Output the (X, Y) coordinate of the center of the cell containing the given text.  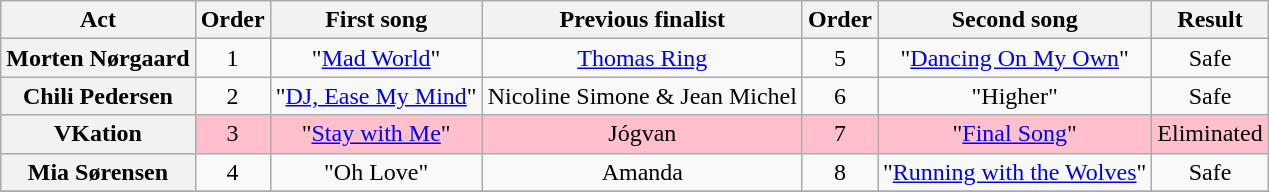
Morten Nørgaard (98, 58)
VKation (98, 134)
"Oh Love" (376, 172)
Jógvan (642, 134)
Amanda (642, 172)
Thomas Ring (642, 58)
Eliminated (1210, 134)
2 (232, 96)
Second song (1015, 20)
Previous finalist (642, 20)
First song (376, 20)
"Higher" (1015, 96)
5 (840, 58)
Act (98, 20)
4 (232, 172)
"DJ, Ease My Mind" (376, 96)
"Mad World" (376, 58)
"Running with the Wolves" (1015, 172)
"Dancing On My Own" (1015, 58)
Result (1210, 20)
6 (840, 96)
Mia Sørensen (98, 172)
7 (840, 134)
Chili Pedersen (98, 96)
"Final Song" (1015, 134)
"Stay with Me" (376, 134)
8 (840, 172)
3 (232, 134)
Nicoline Simone & Jean Michel (642, 96)
1 (232, 58)
